Scan for the cell matching the given text and deliver its [X, Y] coordinate at center. 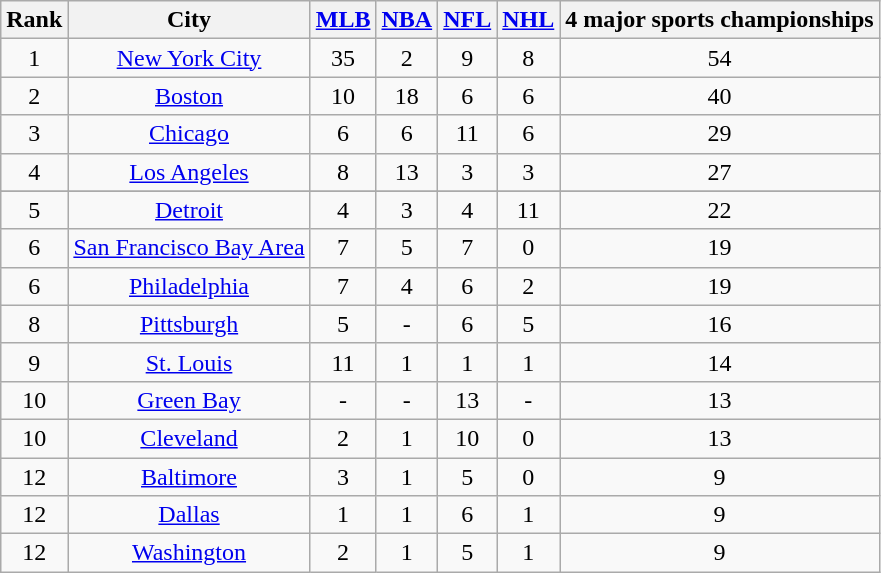
14 [720, 362]
NHL [528, 20]
22 [720, 210]
New York City [189, 58]
16 [720, 324]
Boston [189, 96]
Philadelphia [189, 286]
18 [407, 96]
St. Louis [189, 362]
Detroit [189, 210]
27 [720, 172]
Pittsburgh [189, 324]
San Francisco Bay Area [189, 248]
Chicago [189, 134]
35 [343, 58]
NBA [407, 20]
Green Bay [189, 400]
NFL [468, 20]
54 [720, 58]
Los Angeles [189, 172]
40 [720, 96]
Washington [189, 553]
Rank [34, 20]
Dallas [189, 515]
29 [720, 134]
City [189, 20]
Baltimore [189, 477]
MLB [343, 20]
Cleveland [189, 438]
4 major sports championships [720, 20]
